Locate the cell with the specified text and output its (X, Y) center coordinate. 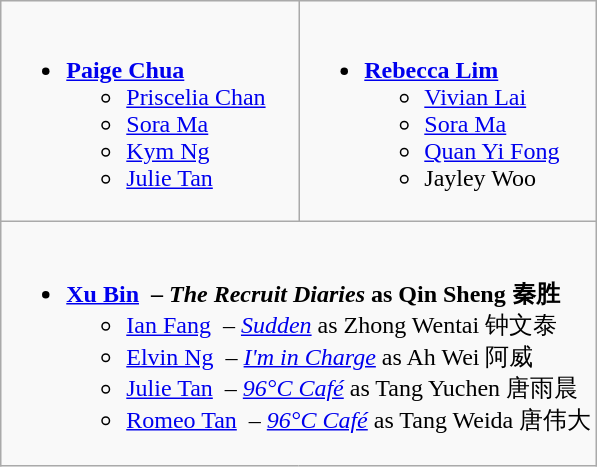
Rebecca Lim Vivian LaiSora MaQuan Yi FongJayley Woo (448, 112)
Paige ChuaPriscelia ChanSora MaKym NgJulie Tan (150, 112)
